Scan for the cell matching the given text and deliver its [x, y] coordinate at center. 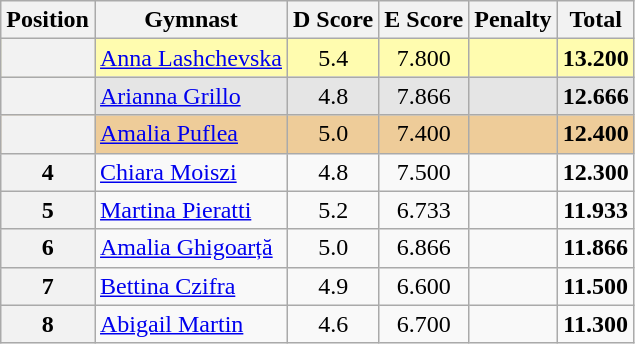
5 [48, 210]
Total [596, 20]
5.2 [334, 210]
6 [48, 248]
Abigail Martin [190, 324]
Amalia Ghigoarță [190, 248]
4.6 [334, 324]
12.400 [596, 134]
Penalty [513, 20]
8 [48, 324]
7.800 [424, 58]
7.500 [424, 172]
6.733 [424, 210]
11.500 [596, 286]
Anna Lashchevska [190, 58]
11.300 [596, 324]
7 [48, 286]
7.400 [424, 134]
D Score [334, 20]
6.866 [424, 248]
11.933 [596, 210]
5.4 [334, 58]
11.866 [596, 248]
12.666 [596, 96]
6.700 [424, 324]
Arianna Grillo [190, 96]
13.200 [596, 58]
Position [48, 20]
Chiara Moiszi [190, 172]
7.866 [424, 96]
4 [48, 172]
12.300 [596, 172]
Martina Pieratti [190, 210]
6.600 [424, 286]
Gymnast [190, 20]
4.9 [334, 286]
E Score [424, 20]
Bettina Czifra [190, 286]
Amalia Puflea [190, 134]
